Return (X, Y) of the center of cell containing provided text 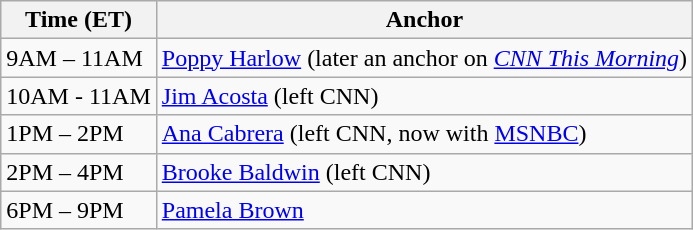
10AM - 11AM (79, 96)
6PM – 9PM (79, 210)
2PM – 4PM (79, 172)
9AM – 11AM (79, 58)
Pamela Brown (424, 210)
Jim Acosta (left CNN) (424, 96)
Anchor (424, 20)
Poppy Harlow (later an anchor on CNN This Morning) (424, 58)
Brooke Baldwin (left CNN) (424, 172)
Time (ET) (79, 20)
Ana Cabrera (left CNN, now with MSNBC) (424, 134)
1PM – 2PM (79, 134)
